Pinpoint the cell where the given text exists, returning its (X, Y) midpoint coordinate. 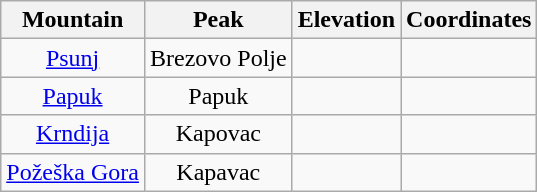
Coordinates (469, 20)
Psunj (73, 58)
Požeška Gora (73, 172)
Krndija (73, 134)
Kapavac (218, 172)
Brezovo Polje (218, 58)
Peak (218, 20)
Kapovac (218, 134)
Elevation (346, 20)
Mountain (73, 20)
